Scan for the cell matching the given text and deliver its [X, Y] coordinate at center. 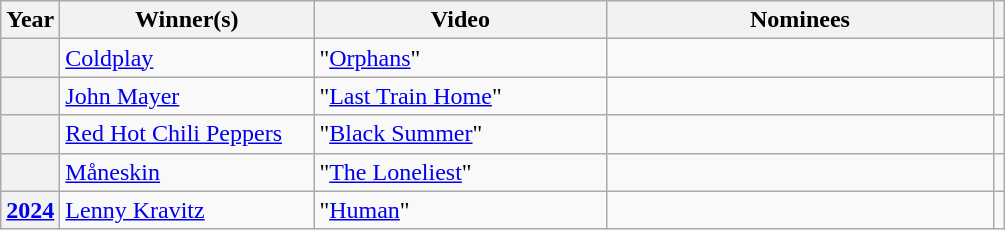
"Black Summer" [460, 134]
"Human" [460, 210]
Måneskin [187, 172]
Winner(s) [187, 20]
Lenny Kravitz [187, 210]
Coldplay [187, 58]
Red Hot Chili Peppers [187, 134]
"The Loneliest" [460, 172]
Year [30, 20]
Nominees [800, 20]
"Last Train Home" [460, 96]
Video [460, 20]
"Orphans" [460, 58]
John Mayer [187, 96]
2024 [30, 210]
